Identify which cell holds the provided text, then report its (x, y) central coordinate. 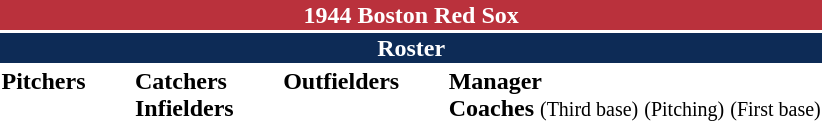
1944 Boston Red Sox (411, 15)
Roster (411, 48)
